From the cell containing the given text, extract its center point as [x, y] coordinate. 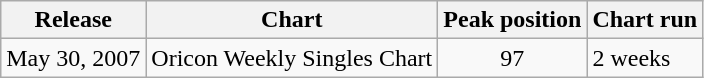
Release [74, 20]
Chart [292, 20]
2 weeks [645, 58]
Oricon Weekly Singles Chart [292, 58]
97 [512, 58]
Chart run [645, 20]
May 30, 2007 [74, 58]
Peak position [512, 20]
